Pinpoint the cell where the given text exists, returning its [X, Y] midpoint coordinate. 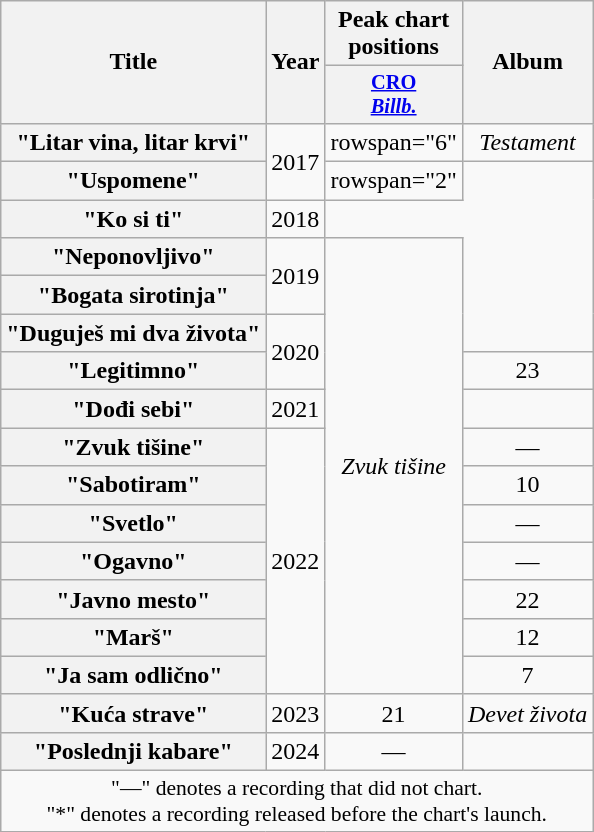
10 [527, 485]
"Sabotiram" [134, 485]
"Neponovljivo" [134, 257]
"Ja sam odlično" [134, 675]
"Ko si ti" [134, 219]
"—" denotes a recording that did not chart."*" denotes a recording released before the chart's launch. [297, 802]
7 [527, 675]
"Uspomene" [134, 181]
"Zvuk tišine" [134, 447]
2024 [296, 751]
Title [134, 62]
"Kuća strave" [134, 713]
"Bogata sirotinja" [134, 295]
22 [527, 599]
2021 [296, 409]
"Duguješ mi dva života" [134, 333]
23 [527, 371]
"Legitimno" [134, 371]
"Poslednji kabare" [134, 751]
"Javno mesto" [134, 599]
Zvuk tišine [394, 466]
2019 [296, 276]
"Dođi sebi" [134, 409]
Year [296, 62]
12 [527, 637]
Album [527, 62]
"Marš" [134, 637]
"Svetlo" [134, 523]
2020 [296, 352]
"Litar vina, litar krvi" [134, 142]
21 [394, 713]
rowspan="2" [394, 181]
2023 [296, 713]
CROBillb. [394, 95]
2022 [296, 561]
Testament [527, 142]
rowspan="6" [394, 142]
2018 [296, 219]
"Ogavno" [134, 561]
2017 [296, 161]
Devet života [527, 713]
Peak chart positions [394, 34]
